Detect which cell encompasses the target text, then output its [x, y] center coordinate. 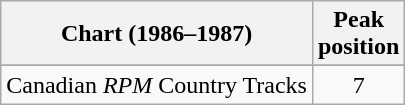
Peakposition [358, 34]
Chart (1986–1987) [157, 34]
7 [358, 85]
Canadian RPM Country Tracks [157, 85]
